Pinpoint the cell where the given text exists, returning its (x, y) midpoint coordinate. 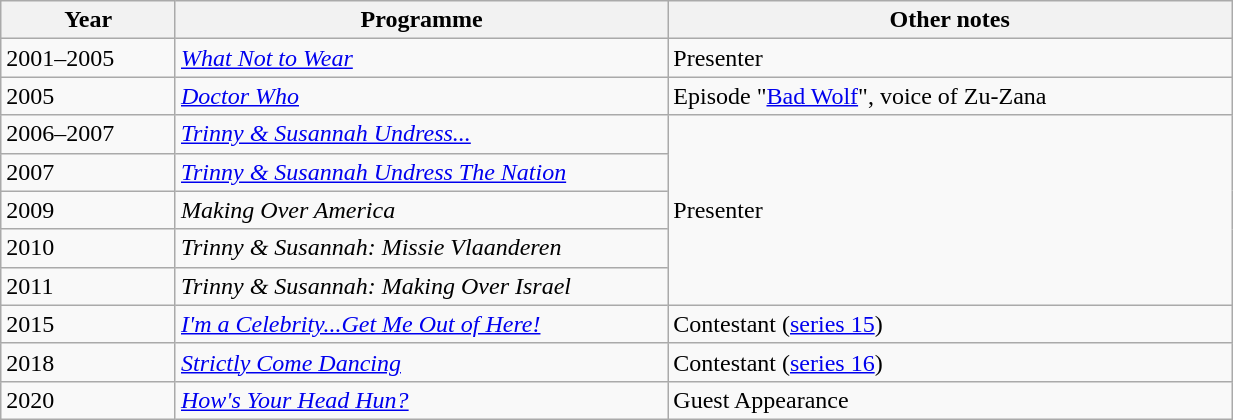
2018 (88, 362)
2001–2005 (88, 58)
2020 (88, 400)
2011 (88, 286)
Trinny & Susannah Undress The Nation (421, 172)
Year (88, 20)
2009 (88, 210)
Trinny & Susannah Undress... (421, 134)
Other notes (950, 20)
2005 (88, 96)
Strictly Come Dancing (421, 362)
Programme (421, 20)
Making Over America (421, 210)
Doctor Who (421, 96)
Guest Appearance (950, 400)
How's Your Head Hun? (421, 400)
Episode "Bad Wolf", voice of Zu-Zana (950, 96)
Trinny & Susannah: Missie Vlaanderen (421, 248)
Contestant (series 15) (950, 324)
I'm a Celebrity...Get Me Out of Here! (421, 324)
Trinny & Susannah: Making Over Israel (421, 286)
2006–2007 (88, 134)
Contestant (series 16) (950, 362)
What Not to Wear (421, 58)
2007 (88, 172)
2015 (88, 324)
2010 (88, 248)
